Extract the [x, y] coordinate from the center of the cell holding the provided text.  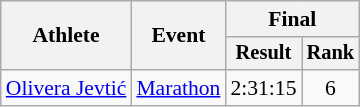
Olivera Jevtić [66, 88]
Athlete [66, 36]
Result [263, 54]
Event [178, 36]
6 [331, 88]
Final [292, 19]
Rank [331, 54]
Marathon [178, 88]
2:31:15 [263, 88]
